Find where the given text appears and provide that cell's center as [X, Y] coordinate. 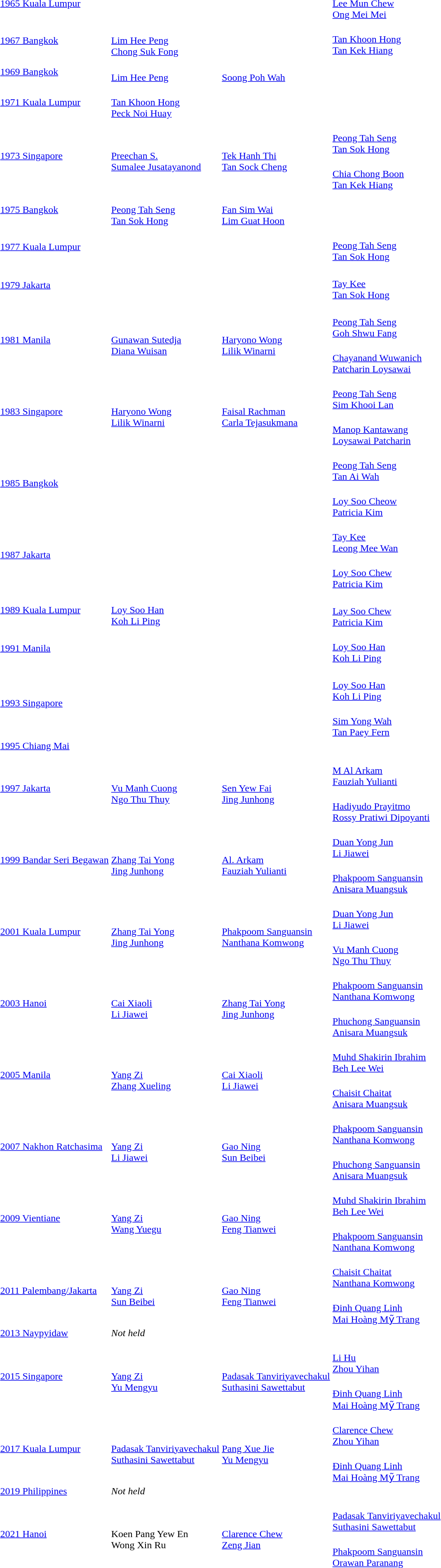
Pang Xue JieYu Mengyu [276, 1448]
Manop KantawangLoysawai Patcharin [387, 429]
Tek Hanh ThiTan Sock Cheng [276, 156]
Lay Soo ChewPatricia Kim [387, 611]
Loy Soo CheowPatricia Kim [387, 501]
Tay KeeLeong Mee Wan [387, 537]
Yang ZiLi Jiawei [165, 1146]
Tan Khoon HongPeck Noi Huay [165, 102]
Chayanand WuwanichPatcharin Loysawai [387, 358]
Lim Hee PengChong Suk Fong [165, 40]
Peong Tah SengTan Ai Wah [387, 465]
Yang ZiWang Yuegu [165, 1218]
Chaisit ChaitatAnisara Muangsuk [387, 1093]
Gunawan SutedjaDiana Wuisan [165, 340]
Peong Tah SengSim Khooi Lan [387, 394]
Li HuZhou Yihan [387, 1358]
Faisal RachmanCarla Tejasukmana [276, 412]
Tay KeeTan Sok Hong [387, 284]
Hadiyudo PrayitmoRossy Pratiwi Dipoyanti [387, 806]
Al. ArkamFauziah Yulianti [276, 860]
Loy Soo ChewPatricia Kim [387, 573]
Tan Khoon HongTan Kek Hiang [387, 39]
Yang ZiZhang Xueling [165, 1075]
Clarence ChewZhou Yihan [387, 1430]
Soong Poh Wah [276, 72]
Peong Tah SengGoh Shwu Fang [387, 322]
Preechan S.Sumalee Jusatayanond [165, 156]
Gao NingSun Beibei [276, 1146]
Fan Sim WaiLim Guat Hoon [276, 210]
M Al ArkamFauziah Yulianti [387, 770]
Sen Yew FaiJing Junhong [276, 788]
Yang ZiSun Beibei [165, 1290]
Chaisit ChaitatNanthana Komwong [387, 1272]
Lim Hee Peng [165, 72]
Sim Yong WahTan Paey Fern [387, 721]
Yang ZiYu Mengyu [165, 1376]
Phakpoom SanguansinAnisara Muangsuk [387, 878]
Chia Chong BoonTan Kek Hiang [387, 174]
